Return (x, y) of the center of cell containing provided text 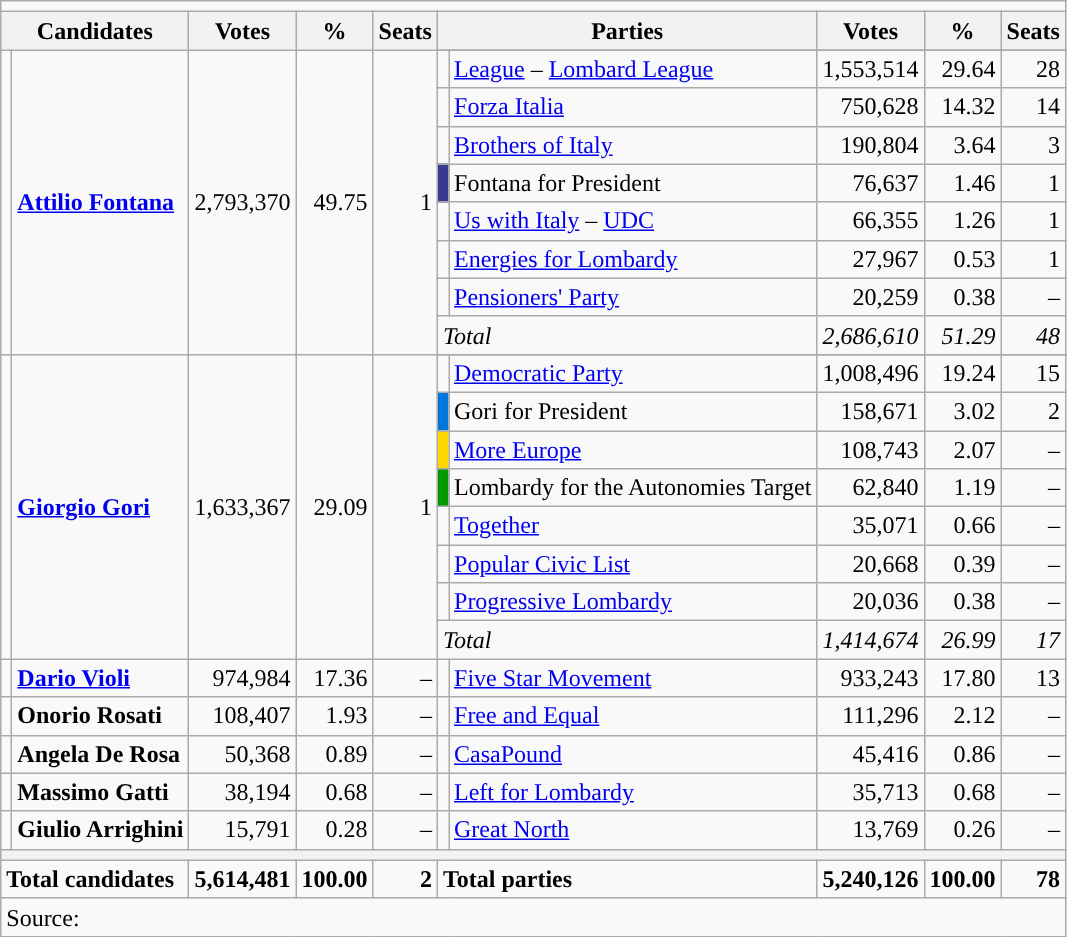
2.07 (962, 449)
14.32 (962, 107)
0.53 (962, 259)
0.89 (334, 754)
3 (1033, 145)
5,240,126 (870, 879)
1,008,496 (870, 373)
190,804 (870, 145)
Gori for President (632, 411)
Giorgio Gori (100, 506)
35,713 (870, 792)
29.09 (334, 506)
29.64 (962, 69)
49.75 (334, 202)
1,553,514 (870, 69)
Left for Lombardy (632, 792)
13,769 (870, 830)
1.26 (962, 221)
Democratic Party (632, 373)
0.28 (334, 830)
Giulio Arrighini (100, 830)
20,259 (870, 297)
Free and Equal (632, 716)
Attilio Fontana (100, 202)
Five Star Movement (632, 678)
Total candidates (95, 879)
48 (1033, 335)
2.12 (962, 716)
17.36 (334, 678)
66,355 (870, 221)
Us with Italy – UDC (632, 221)
27,967 (870, 259)
76,637 (870, 183)
15,791 (242, 830)
Candidates (95, 31)
62,840 (870, 488)
Angela De Rosa (100, 754)
Energies for Lombardy (632, 259)
Fontana for President (632, 183)
28 (1033, 69)
45,416 (870, 754)
5,614,481 (242, 879)
League – Lombard League (632, 69)
Lombardy for the Autonomies Target (632, 488)
17.80 (962, 678)
Forza Italia (632, 107)
1.93 (334, 716)
Dario Violi (100, 678)
Total parties (627, 879)
Source: (534, 917)
Popular Civic List (632, 564)
Onorio Rosati (100, 716)
78 (1033, 879)
Parties (627, 31)
3.02 (962, 411)
17 (1033, 640)
0.39 (962, 564)
108,407 (242, 716)
50,368 (242, 754)
933,243 (870, 678)
750,628 (870, 107)
13 (1033, 678)
Massimo Gatti (100, 792)
2,793,370 (242, 202)
15 (1033, 373)
35,071 (870, 526)
More Europe (632, 449)
0.26 (962, 830)
111,296 (870, 716)
3.64 (962, 145)
1,414,674 (870, 640)
108,743 (870, 449)
CasaPound (632, 754)
1.19 (962, 488)
19.24 (962, 373)
Together (632, 526)
20,668 (870, 564)
2,686,610 (870, 335)
51.29 (962, 335)
0.86 (962, 754)
Great North (632, 830)
158,671 (870, 411)
20,036 (870, 602)
1,633,367 (242, 506)
0.66 (962, 526)
Progressive Lombardy (632, 602)
14 (1033, 107)
Pensioners' Party (632, 297)
1.46 (962, 183)
38,194 (242, 792)
Brothers of Italy (632, 145)
974,984 (242, 678)
26.99 (962, 640)
